Search for the cell housing the specified text and yield its [X, Y] center coordinate. 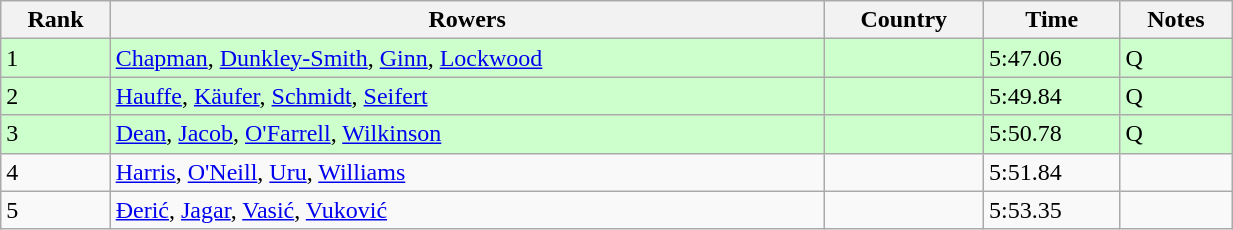
Chapman, Dunkley-Smith, Ginn, Lockwood [467, 58]
Harris, O'Neill, Uru, Williams [467, 172]
Hauffe, Käufer, Schmidt, Seifert [467, 96]
5 [56, 210]
Rowers [467, 20]
2 [56, 96]
5:51.84 [1052, 172]
3 [56, 134]
Time [1052, 20]
Dean, Jacob, O'Farrell, Wilkinson [467, 134]
5:47.06 [1052, 58]
5:49.84 [1052, 96]
4 [56, 172]
Đerić, Jagar, Vasić, Vuković [467, 210]
5:53.35 [1052, 210]
1 [56, 58]
Rank [56, 20]
Notes [1176, 20]
Country [904, 20]
5:50.78 [1052, 134]
